Search for the cell housing the specified text and yield its (X, Y) center coordinate. 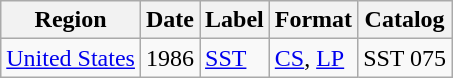
Date (170, 20)
Format (313, 20)
SST 075 (405, 58)
Catalog (405, 20)
Region (71, 20)
CS, LP (313, 58)
SST (235, 58)
1986 (170, 58)
United States (71, 58)
Label (235, 20)
